Extract the (x, y) coordinate from the center of the cell holding the provided text.  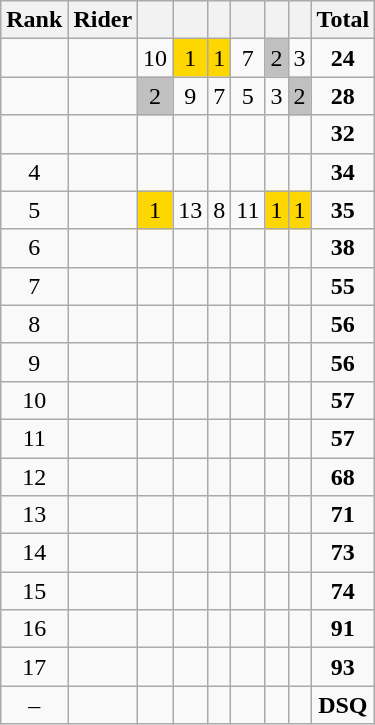
74 (343, 591)
91 (343, 629)
Rider (103, 20)
71 (343, 515)
35 (343, 210)
38 (343, 248)
24 (343, 58)
– (34, 705)
16 (34, 629)
12 (34, 477)
32 (343, 134)
34 (343, 172)
15 (34, 591)
73 (343, 553)
17 (34, 667)
6 (34, 248)
Total (343, 20)
93 (343, 667)
Rank (34, 20)
28 (343, 96)
14 (34, 553)
55 (343, 286)
4 (34, 172)
DSQ (343, 705)
68 (343, 477)
